For the text-containing cell, return its midpoint in (x, y) coordinate format. 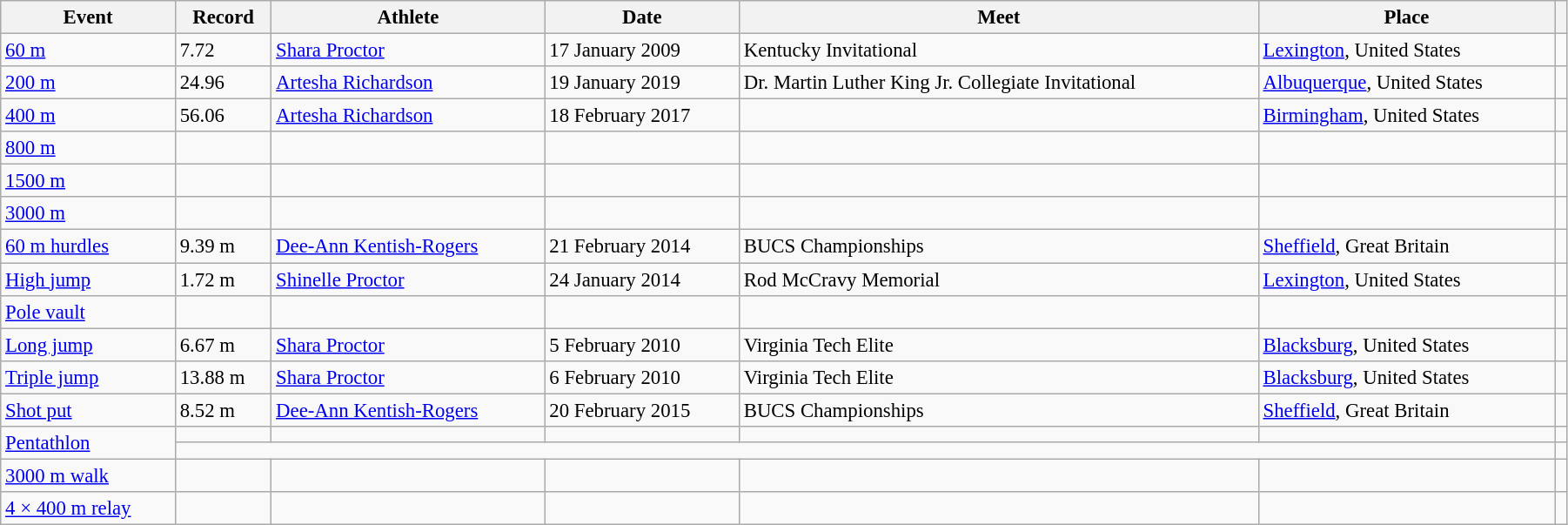
High jump (89, 279)
9.39 m (223, 246)
400 m (89, 116)
Pentathlon (89, 443)
56.06 (223, 116)
Place (1406, 17)
200 m (89, 83)
19 January 2019 (642, 83)
7.72 (223, 50)
3000 m walk (89, 475)
Albuquerque, United States (1406, 83)
Pole vault (89, 312)
18 February 2017 (642, 116)
Date (642, 17)
Kentucky Invitational (999, 50)
3000 m (89, 213)
5 February 2010 (642, 345)
Athlete (408, 17)
6 February 2010 (642, 377)
13.88 m (223, 377)
60 m hurdles (89, 246)
Event (89, 17)
Dr. Martin Luther King Jr. Collegiate Invitational (999, 83)
Record (223, 17)
4 × 400 m relay (89, 508)
Shot put (89, 410)
Triple jump (89, 377)
Shinelle Proctor (408, 279)
6.67 m (223, 345)
Long jump (89, 345)
60 m (89, 50)
20 February 2015 (642, 410)
Rod McCravy Memorial (999, 279)
Meet (999, 17)
17 January 2009 (642, 50)
21 February 2014 (642, 246)
24.96 (223, 83)
1500 m (89, 181)
Birmingham, United States (1406, 116)
1.72 m (223, 279)
8.52 m (223, 410)
800 m (89, 148)
24 January 2014 (642, 279)
